Find where the given text appears and provide that cell's center as (x, y) coordinate. 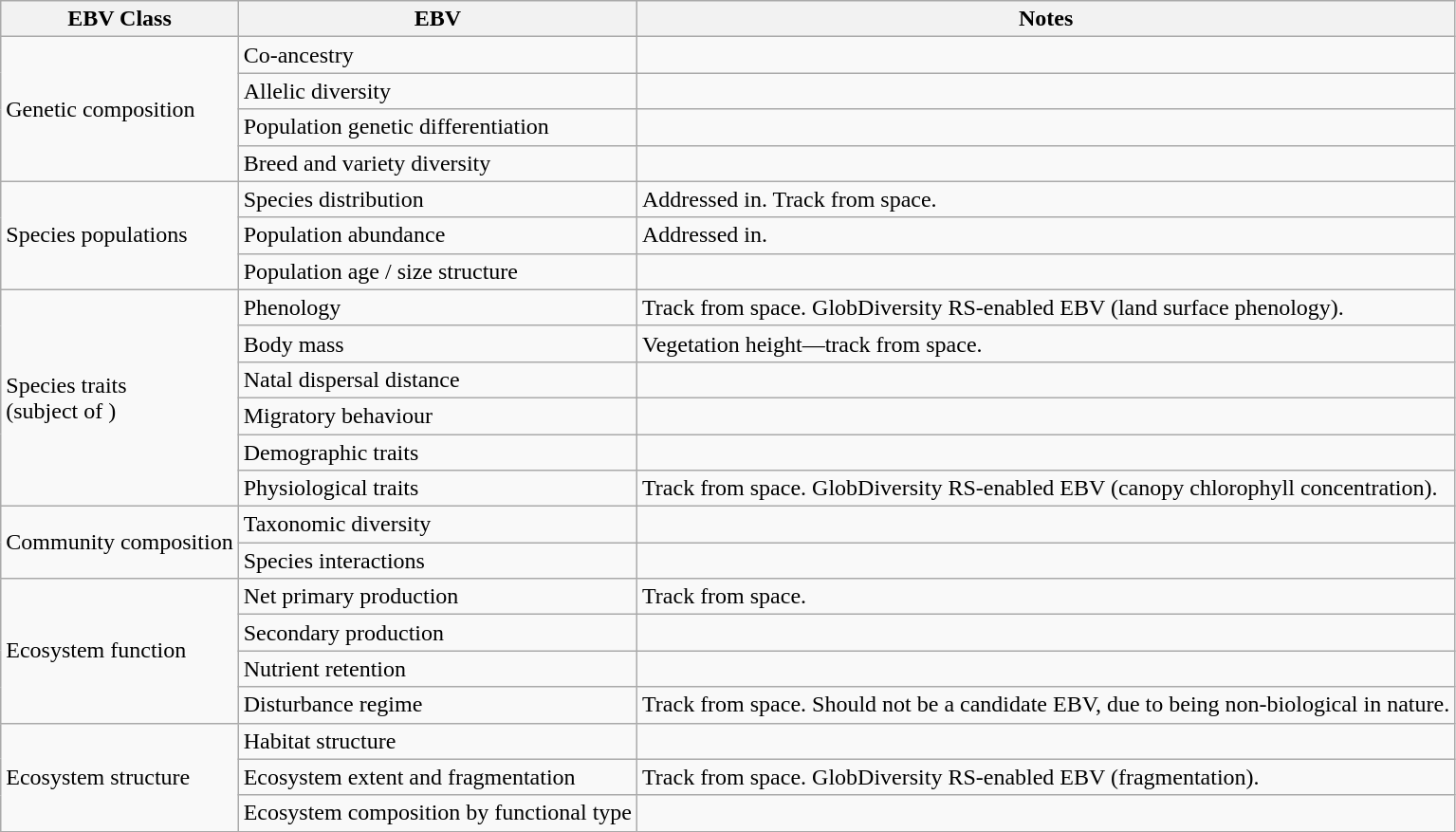
Track from space. (1045, 597)
Species populations (120, 235)
Ecosystem extent and fragmentation (437, 777)
Population age / size structure (437, 271)
Addressed in. Track from space. (1045, 199)
Taxonomic diversity (437, 525)
Nutrient retention (437, 669)
EBV Class (120, 19)
Community composition (120, 543)
Physiological traits (437, 489)
Body mass (437, 343)
Ecosystem composition by functional type (437, 813)
Species interactions (437, 561)
Demographic traits (437, 453)
Secondary production (437, 633)
Track from space. GlobDiversity RS-enabled EBV (canopy chlorophyll concentration). (1045, 489)
Ecosystem structure (120, 777)
Vegetation height—track from space. (1045, 343)
Track from space. GlobDiversity RS-enabled EBV (fragmentation). (1045, 777)
Disturbance regime (437, 705)
Co-ancestry (437, 55)
Ecosystem function (120, 651)
Addressed in. (1045, 235)
Breed and variety diversity (437, 163)
Species traits(subject of ) (120, 398)
Track from space. GlobDiversity RS-enabled EBV (land surface phenology). (1045, 307)
Migratory behaviour (437, 416)
Population abundance (437, 235)
Population genetic differentiation (437, 127)
Habitat structure (437, 741)
EBV (437, 19)
Phenology (437, 307)
Track from space. Should not be a candidate EBV, due to being non-biological in nature. (1045, 705)
Natal dispersal distance (437, 379)
Net primary production (437, 597)
Genetic composition (120, 109)
Allelic diversity (437, 91)
Species distribution (437, 199)
Notes (1045, 19)
